Locate the cell with the specified text and output its [X, Y] center coordinate. 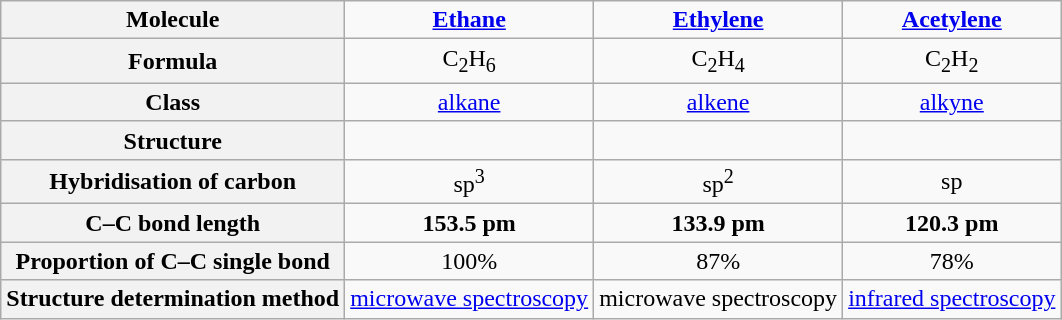
Hybridisation of carbon [173, 182]
Structure [173, 140]
alkane [470, 102]
Structure determination method [173, 299]
78% [952, 261]
Proportion of C–C single bond [173, 261]
alkyne [952, 102]
120.3 pm [952, 223]
C2H6 [470, 61]
sp2 [718, 182]
C–C bond length [173, 223]
sp3 [470, 182]
153.5 pm [470, 223]
133.9 pm [718, 223]
C2H2 [952, 61]
87% [718, 261]
Ethane [470, 20]
sp [952, 182]
C2H4 [718, 61]
Molecule [173, 20]
Ethylene [718, 20]
100% [470, 261]
alkene [718, 102]
infrared spectroscopy [952, 299]
Formula [173, 61]
Class [173, 102]
Acetylene [952, 20]
